From the cell containing the given text, extract its center point as [X, Y] coordinate. 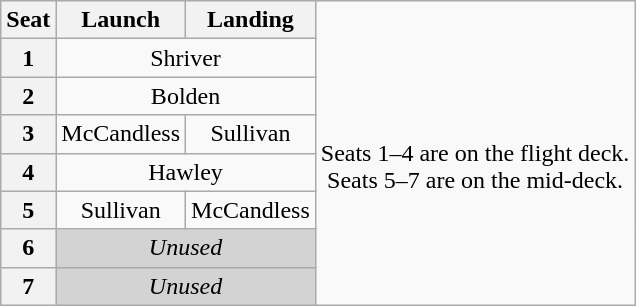
3 [28, 134]
5 [28, 210]
Seats 1–4 are on the flight deck.Seats 5–7 are on the mid-deck. [475, 153]
Bolden [186, 96]
Hawley [186, 172]
4 [28, 172]
Shriver [186, 58]
Seat [28, 20]
Landing [251, 20]
7 [28, 286]
2 [28, 96]
1 [28, 58]
Launch [121, 20]
6 [28, 248]
